Provide the [x, y] coordinate of the cell's center where the given text is located.  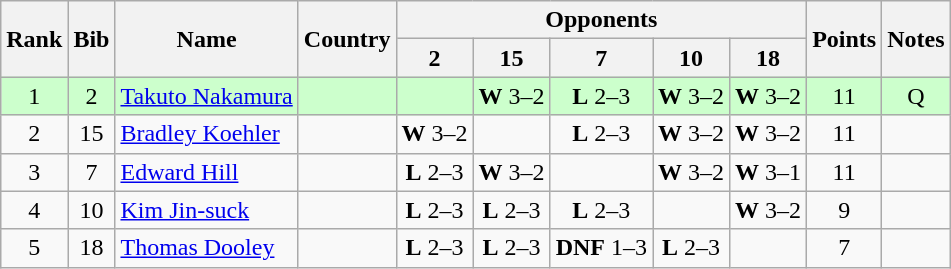
Name [206, 39]
Takuto Nakamura [206, 96]
Opponents [602, 20]
3 [34, 172]
1 [34, 96]
Thomas Dooley [206, 248]
5 [34, 248]
Kim Jin-suck [206, 210]
Q [916, 96]
W 3–1 [768, 172]
4 [34, 210]
Points [844, 39]
DNF 1–3 [601, 248]
Country [347, 39]
Notes [916, 39]
Bradley Koehler [206, 134]
Rank [34, 39]
9 [844, 210]
Bib [92, 39]
Edward Hill [206, 172]
